Extract the (x, y) coordinate from the center of the cell holding the provided text.  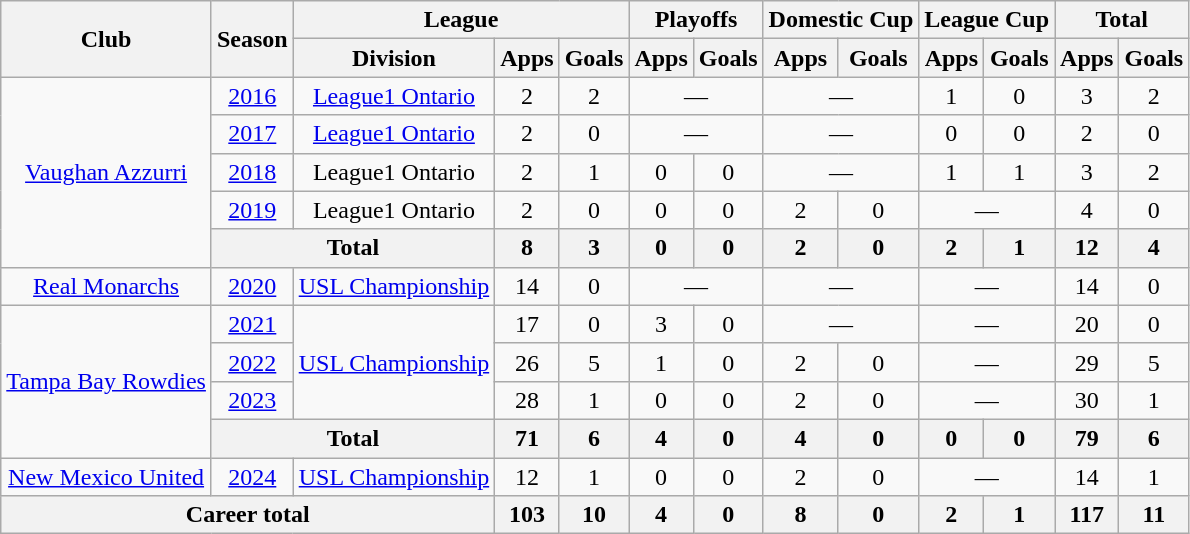
29 (1087, 362)
2016 (252, 96)
2019 (252, 210)
League Cup (987, 20)
71 (527, 438)
2018 (252, 172)
79 (1087, 438)
2021 (252, 324)
Real Monarchs (106, 286)
Domestic Cup (841, 20)
117 (1087, 515)
28 (527, 400)
Vaughan Azzurri (106, 172)
Tampa Bay Rowdies (106, 381)
Playoffs (696, 20)
2017 (252, 134)
Career total (248, 515)
Club (106, 39)
26 (527, 362)
2024 (252, 477)
Division (394, 58)
2020 (252, 286)
17 (527, 324)
2022 (252, 362)
30 (1087, 400)
2023 (252, 400)
Season (252, 39)
20 (1087, 324)
11 (1154, 515)
League (461, 20)
New Mexico United (106, 477)
103 (527, 515)
10 (594, 515)
